Output the [x, y] coordinate of the center of the cell containing the given text.  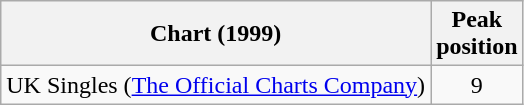
Peakposition [477, 34]
UK Singles (The Official Charts Company) [216, 85]
Chart (1999) [216, 34]
9 [477, 85]
